Output the [X, Y] coordinate of the center of the cell containing the given text.  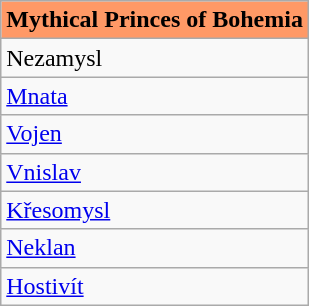
Mnata [155, 96]
Hostivít [155, 286]
Mythical Princes of Bohemia [155, 20]
Nezamysl [155, 58]
Křesomysl [155, 210]
Neklan [155, 248]
Vojen [155, 134]
Vnislav [155, 172]
